For the text-containing cell, return its midpoint in [X, Y] coordinate format. 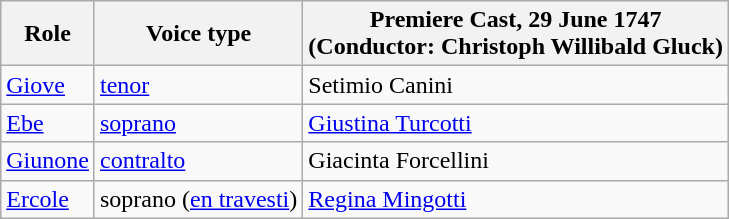
Giunone [48, 161]
Regina Mingotti [516, 199]
Premiere Cast, 29 June 1747(Conductor: Christoph Willibald Gluck) [516, 34]
Giove [48, 85]
contralto [198, 161]
soprano [198, 123]
Ebe [48, 123]
soprano (en travesti) [198, 199]
Voice type [198, 34]
Role [48, 34]
Setimio Canini [516, 85]
tenor [198, 85]
Giustina Turcotti [516, 123]
Ercole [48, 199]
Giacinta Forcellini [516, 161]
